Pinpoint the cell where the given text exists, returning its (X, Y) midpoint coordinate. 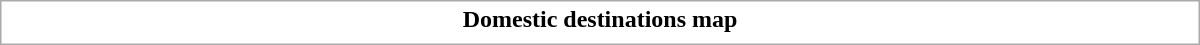
Domestic destinations map (600, 19)
